Detect which cell encompasses the target text, then output its (X, Y) center coordinate. 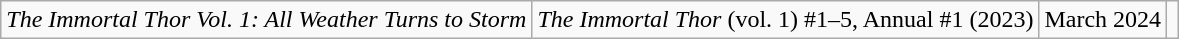
March 2024 (1103, 20)
The Immortal Thor (vol. 1) #1–5, Annual #1 (2023) (786, 20)
The Immortal Thor Vol. 1: All Weather Turns to Storm (266, 20)
